Capture the cell that displays the provided text and extract its (X, Y) central coordinate. 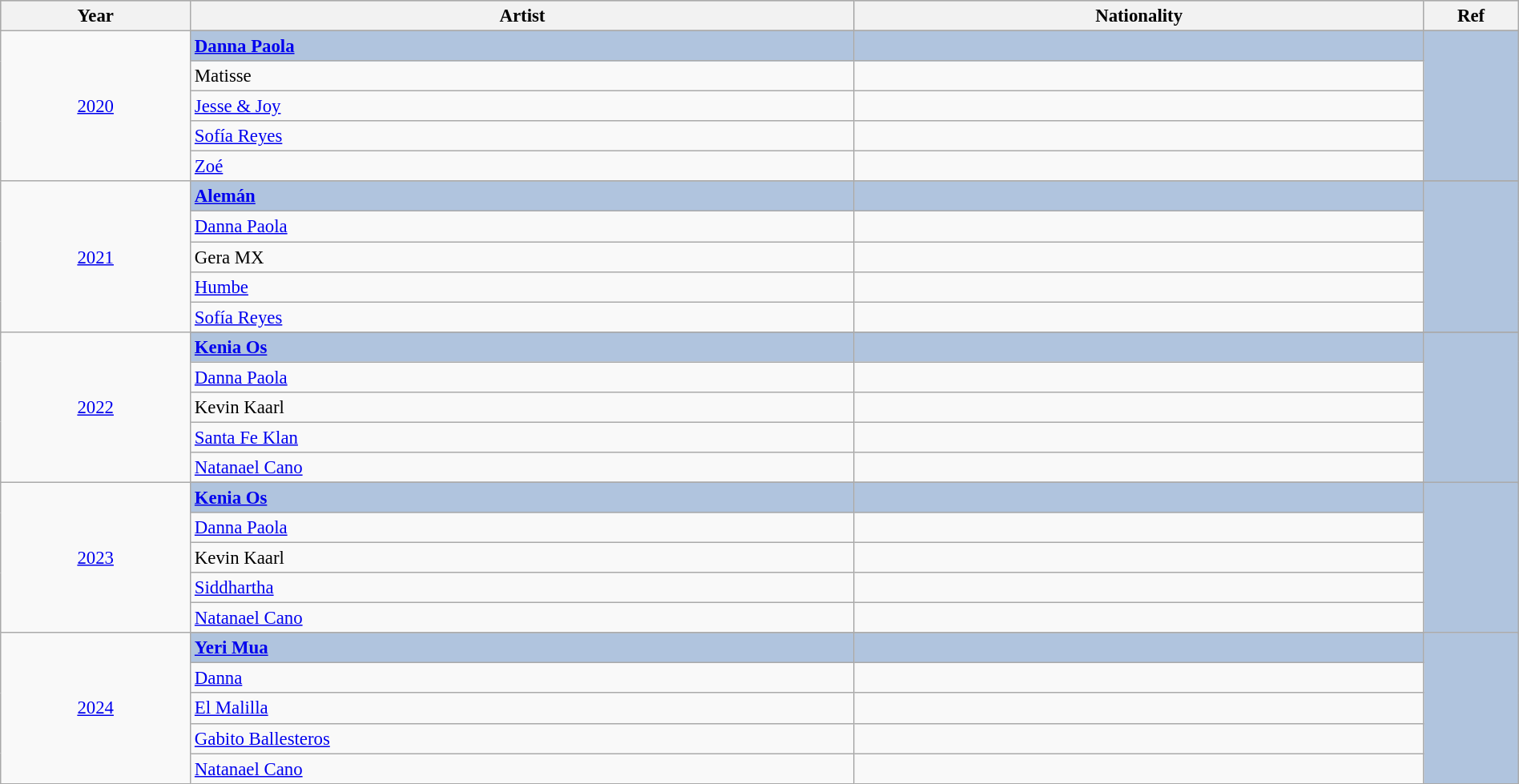
Danna (522, 678)
Jesse & Joy (522, 107)
2020 (96, 107)
Year (96, 16)
Siddhartha (522, 588)
Matisse (522, 76)
Artist (522, 16)
El Malilla (522, 709)
Nationality (1138, 16)
Yeri Mua (522, 648)
2023 (96, 557)
Humbe (522, 287)
Ref (1471, 16)
2022 (96, 407)
Gera MX (522, 257)
Gabito Ballesteros (522, 738)
Zoé (522, 167)
2024 (96, 708)
2021 (96, 256)
Santa Fe Klan (522, 437)
Alemán (522, 196)
